Locate the cell with the specified text and output its (X, Y) center coordinate. 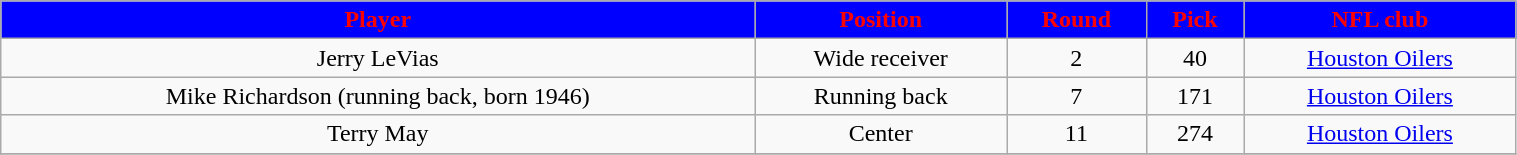
Wide receiver (881, 58)
2 (1076, 58)
40 (1195, 58)
Pick (1195, 20)
Player (378, 20)
Terry May (378, 134)
7 (1076, 96)
11 (1076, 134)
274 (1195, 134)
Mike Richardson (running back, born 1946) (378, 96)
171 (1195, 96)
Round (1076, 20)
Position (881, 20)
NFL club (1380, 20)
Center (881, 134)
Jerry LeVias (378, 58)
Running back (881, 96)
